Find where the given text appears and provide that cell's center as (X, Y) coordinate. 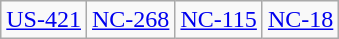
NC-115 (219, 20)
NC-18 (300, 20)
NC-268 (130, 20)
US-421 (44, 20)
